Search for the cell housing the specified text and yield its [X, Y] center coordinate. 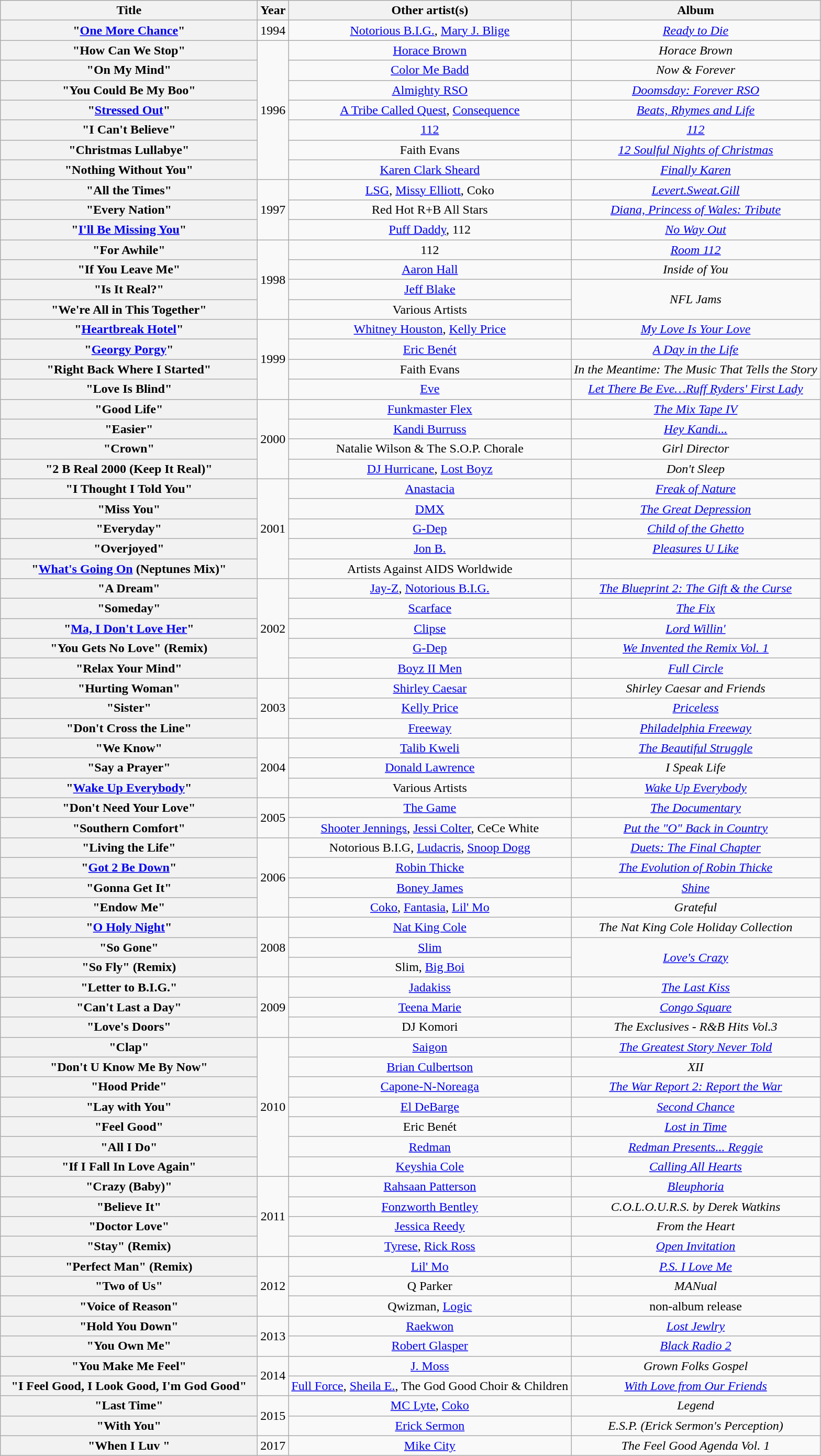
2015 [273, 1416]
Open Invitation [695, 1247]
Puff Daddy, 112 [430, 229]
El DeBarge [430, 1107]
"Miss You" [129, 509]
"You Could Be My Boo" [129, 90]
Now & Forever [695, 70]
"Good Life" [129, 409]
Anastacia [430, 489]
"What's Going On (Neptunes Mix)" [129, 568]
Legend [695, 1406]
E.S.P. (Erick Sermon's Perception) [695, 1426]
Calling All Hearts [695, 1166]
The Feel Good Agenda Vol. 1 [695, 1446]
Year [273, 10]
Brian Culbertson [430, 1067]
"Southern Comfort" [129, 828]
"Got 2 Be Down" [129, 867]
The Great Depression [695, 509]
LSG, Missy Elliott, Coko [430, 190]
Lost Jewlry [695, 1326]
"You Gets No Love" (Remix) [129, 648]
Shooter Jennings, Jessi Colter, CeCe White [430, 828]
"Voice of Reason" [129, 1306]
Grateful [695, 908]
"Love Is Blind" [129, 389]
"Everyday" [129, 528]
"Stressed Out" [129, 110]
"We Know" [129, 748]
Teena Marie [430, 1007]
Don't Sleep [695, 469]
Title [129, 10]
The Documentary [695, 808]
"Hold You Down" [129, 1326]
Aaron Hall [430, 270]
2014 [273, 1376]
Jeff Blake [430, 290]
Grown Folks Gospel [695, 1366]
Shirley Caesar and Friends [695, 688]
Love's Crazy [695, 957]
Jay-Z, Notorious B.I.G. [430, 589]
Levert.Sweat.Gill [695, 190]
Raekwon [430, 1326]
Congo Square [695, 1007]
Artists Against AIDS Worldwide [430, 568]
Qwizman, Logic [430, 1306]
12 Soulful Nights of Christmas [695, 150]
P.S. I Love Me [695, 1266]
2002 [273, 628]
Wake Up Everybody [695, 788]
"Right Back Where I Started" [129, 369]
"You Make Me Feel" [129, 1366]
"For Awhile" [129, 250]
Hey Kandi... [695, 429]
"All the Times" [129, 190]
Slim, Big Boi [430, 967]
Room 112 [695, 250]
The Blueprint 2: The Gift & the Curse [695, 589]
Girl Director [695, 449]
"Ma, I Don't Love Her" [129, 628]
Erick Sermon [430, 1426]
"I Thought I Told You" [129, 489]
XII [695, 1067]
"Wake Up Everybody" [129, 788]
"Two of Us" [129, 1286]
The Last Kiss [695, 987]
"Can't Last a Day" [129, 1007]
Lost in Time [695, 1127]
Funkmaster Flex [430, 409]
My Love Is Your Love [695, 329]
Boyz II Men [430, 668]
Let There Be Eve…Ruff Ryders' First Lady [695, 389]
J. Moss [430, 1366]
Red Hot R+B All Stars [430, 209]
Lord Willin' [695, 628]
2000 [273, 439]
I Speak Life [695, 768]
The Game [430, 808]
"I'll Be Missing You" [129, 229]
Second Chance [695, 1107]
Coko, Fantasia, Lil' Mo [430, 908]
Capone-N-Noreaga [430, 1087]
MANual [695, 1286]
"Hurting Woman" [129, 688]
Jon B. [430, 548]
Redman [430, 1146]
Jessica Reedy [430, 1227]
"Is It Real?" [129, 290]
"Don't Need Your Love" [129, 808]
2008 [273, 947]
We Invented the Remix Vol. 1 [695, 648]
The Evolution of Robin Thicke [695, 867]
"Someday" [129, 609]
2004 [273, 768]
"Doctor Love" [129, 1227]
Keyshia Cole [430, 1166]
"Every Nation" [129, 209]
"Feel Good" [129, 1127]
1997 [273, 209]
"Don't Cross the Line" [129, 728]
Shine [695, 888]
"So Gone" [129, 947]
Duets: The Final Chapter [695, 847]
Robert Glasper [430, 1346]
Finally Karen [695, 170]
"You Own Me" [129, 1346]
"All I Do" [129, 1146]
Robin Thicke [430, 867]
C.O.L.O.U.R.S. by Derek Watkins [695, 1206]
1996 [273, 110]
2012 [273, 1286]
"Crazy (Baby)" [129, 1186]
Natalie Wilson & The S.O.P. Chorale [430, 449]
No Way Out [695, 229]
The Fix [695, 609]
"Crown" [129, 449]
"Hood Pride" [129, 1087]
"I Can't Believe" [129, 130]
"A Dream" [129, 589]
Bleuphoria [695, 1186]
"2 B Real 2000 (Keep It Real)" [129, 469]
Fonzworth Bentley [430, 1206]
Rahsaan Patterson [430, 1186]
Beats, Rhymes and Life [695, 110]
Redman Presents... Reggie [695, 1146]
Eve [430, 389]
Q Parker [430, 1286]
The Mix Tape IV [695, 409]
"I Feel Good, I Look Good, I'm God Good" [129, 1386]
"Relax Your Mind" [129, 668]
2003 [273, 708]
Lil' Mo [430, 1266]
"One More Chance" [129, 30]
Full Circle [695, 668]
1999 [273, 359]
Kandi Burruss [430, 429]
2011 [273, 1216]
Priceless [695, 708]
The Nat King Cole Holiday Collection [695, 928]
"Love's Doors" [129, 1027]
"With You" [129, 1426]
"Nothing Without You" [129, 170]
2009 [273, 1007]
"If I Fall In Love Again" [129, 1166]
Tyrese, Rick Ross [430, 1247]
"Don't U Know Me By Now" [129, 1067]
Almighty RSO [430, 90]
A Day in the Life [695, 349]
Nat King Cole [430, 928]
A Tribe Called Quest, Consequence [430, 110]
"Living the Life" [129, 847]
"Gonna Get It" [129, 888]
"When I Luv " [129, 1446]
Notorious B.I.G, Ludacris, Snoop Dogg [430, 847]
Talib Kweli [430, 748]
Doomsday: Forever RSO [695, 90]
Kelly Price [430, 708]
Mike City [430, 1446]
Child of the Ghetto [695, 528]
"We're All in This Together" [129, 310]
Saigon [430, 1047]
"Overjoyed" [129, 548]
Notorious B.I.G., Mary J. Blige [430, 30]
Scarface [430, 609]
"Clap" [129, 1047]
The Beautiful Struggle [695, 748]
Diana, Princess of Wales: Tribute [695, 209]
2013 [273, 1336]
NFL Jams [695, 300]
The Exclusives - R&B Hits Vol.3 [695, 1027]
Slim [430, 947]
Album [695, 10]
Full Force, Sheila E., The God Good Choir & Children [430, 1386]
The Greatest Story Never Told [695, 1047]
Ready to Die [695, 30]
DJ Hurricane, Lost Boyz [430, 469]
2010 [273, 1107]
Jadakiss [430, 987]
"Endow Me" [129, 908]
1998 [273, 280]
From the Heart [695, 1227]
"Lay with You" [129, 1107]
Clipse [430, 628]
"Christmas Lullabye" [129, 150]
Shirley Caesar [430, 688]
2017 [273, 1446]
1994 [273, 30]
"Letter to B.I.G." [129, 987]
"Georgy Porgy" [129, 349]
2001 [273, 528]
"O Holy Night" [129, 928]
Freak of Nature [695, 489]
In the Meantime: The Music That Tells the Story [695, 369]
Other artist(s) [430, 10]
"Say a Prayer" [129, 768]
DJ Komori [430, 1027]
Black Radio 2 [695, 1346]
"Last Time" [129, 1406]
Pleasures U Like [695, 548]
"Perfect Man" (Remix) [129, 1266]
MC Lyte, Coko [430, 1406]
The War Report 2: Report the War [695, 1087]
2005 [273, 818]
Freeway [430, 728]
Karen Clark Sheard [430, 170]
"Stay" (Remix) [129, 1247]
Color Me Badd [430, 70]
Inside of You [695, 270]
"If You Leave Me" [129, 270]
Donald Lawrence [430, 768]
Put the "O" Back in Country [695, 828]
"Sister" [129, 708]
With Love from Our Friends [695, 1386]
2006 [273, 877]
"So Fly" (Remix) [129, 967]
Philadelphia Freeway [695, 728]
Boney James [430, 888]
"On My Mind" [129, 70]
non-album release [695, 1306]
Whitney Houston, Kelly Price [430, 329]
"Believe It" [129, 1206]
DMX [430, 509]
"How Can We Stop" [129, 50]
"Easier" [129, 429]
"Heartbreak Hotel" [129, 329]
